Return [x, y] of the center of cell containing provided text 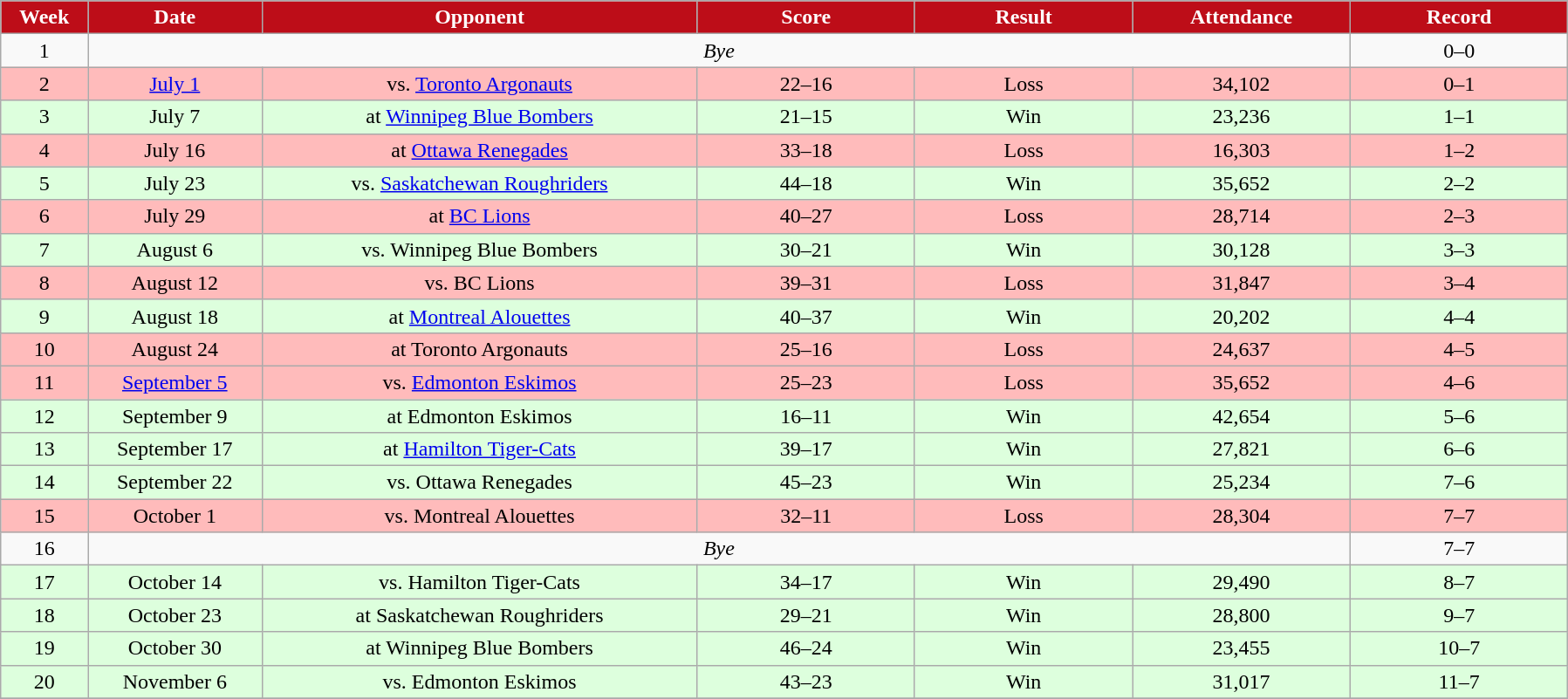
at Edmonton Eskimos [480, 416]
9 [45, 316]
7 [45, 250]
32–11 [806, 516]
4–5 [1459, 349]
August 18 [175, 316]
August 6 [175, 250]
23,236 [1241, 117]
40–27 [806, 216]
40–37 [806, 316]
at Saskatchewan Roughriders [480, 615]
3–4 [1459, 283]
1–2 [1459, 150]
7–6 [1459, 483]
21–15 [806, 117]
at Hamilton Tiger-Cats [480, 449]
Attendance [1241, 17]
20,202 [1241, 316]
July 16 [175, 150]
9–7 [1459, 615]
12 [45, 416]
0–0 [1459, 51]
24,637 [1241, 349]
vs. Montreal Alouettes [480, 516]
vs. Hamilton Tiger-Cats [480, 582]
2–3 [1459, 216]
27,821 [1241, 449]
16–11 [806, 416]
25–23 [806, 382]
31,847 [1241, 283]
28,304 [1241, 516]
6 [45, 216]
October 30 [175, 648]
Date [175, 17]
16 [45, 549]
33–18 [806, 150]
October 23 [175, 615]
11 [45, 382]
vs. Toronto Argonauts [480, 84]
Opponent [480, 17]
39–17 [806, 449]
43–23 [806, 682]
8–7 [1459, 582]
at Ottawa Renegades [480, 150]
29–21 [806, 615]
at Toronto Argonauts [480, 349]
Record [1459, 17]
42,654 [1241, 416]
2–2 [1459, 183]
October 14 [175, 582]
September 9 [175, 416]
September 17 [175, 449]
September 22 [175, 483]
46–24 [806, 648]
8 [45, 283]
25–16 [806, 349]
July 29 [175, 216]
39–31 [806, 283]
10 [45, 349]
13 [45, 449]
September 5 [175, 382]
11–7 [1459, 682]
4–4 [1459, 316]
14 [45, 483]
Result [1023, 17]
vs. Saskatchewan Roughriders [480, 183]
30,128 [1241, 250]
vs. Winnipeg Blue Bombers [480, 250]
vs. BC Lions [480, 283]
3 [45, 117]
August 12 [175, 283]
4–6 [1459, 382]
20 [45, 682]
October 1 [175, 516]
15 [45, 516]
at Montreal Alouettes [480, 316]
at BC Lions [480, 216]
28,714 [1241, 216]
10–7 [1459, 648]
vs. Ottawa Renegades [480, 483]
August 24 [175, 349]
November 6 [175, 682]
28,800 [1241, 615]
22–16 [806, 84]
July 1 [175, 84]
19 [45, 648]
4 [45, 150]
23,455 [1241, 648]
44–18 [806, 183]
34,102 [1241, 84]
1 [45, 51]
25,234 [1241, 483]
0–1 [1459, 84]
30–21 [806, 250]
Score [806, 17]
1–1 [1459, 117]
5 [45, 183]
18 [45, 615]
Week [45, 17]
16,303 [1241, 150]
July 23 [175, 183]
45–23 [806, 483]
17 [45, 582]
5–6 [1459, 416]
July 7 [175, 117]
3–3 [1459, 250]
6–6 [1459, 449]
29,490 [1241, 582]
34–17 [806, 582]
2 [45, 84]
31,017 [1241, 682]
